Detect which cell encompasses the target text, then output its [X, Y] center coordinate. 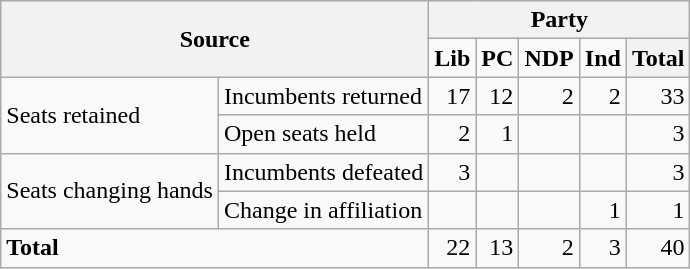
Seats retained [110, 115]
Incumbents returned [323, 96]
22 [452, 248]
Source [215, 39]
12 [498, 96]
Incumbents defeated [323, 172]
Seats changing hands [110, 191]
40 [658, 248]
13 [498, 248]
NDP [549, 58]
Change in affiliation [323, 210]
Lib [452, 58]
Ind [602, 58]
Open seats held [323, 134]
17 [452, 96]
Party [560, 20]
33 [658, 96]
PC [498, 58]
